Provide the (x, y) coordinate of the cell's center where the given text is located.  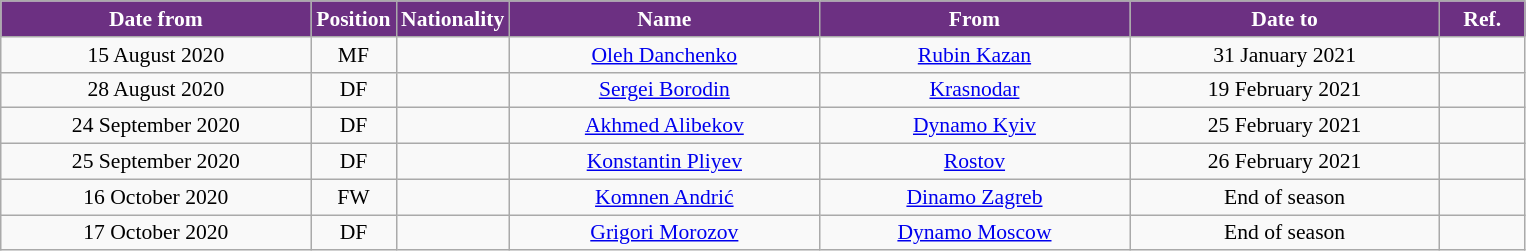
Nationality (452, 19)
31 January 2021 (1285, 55)
16 October 2020 (156, 197)
Komnen Andrić (664, 197)
Rubin Kazan (974, 55)
28 August 2020 (156, 90)
19 February 2021 (1285, 90)
Dynamo Kyiv (974, 126)
24 September 2020 (156, 126)
Grigori Morozov (664, 233)
Date from (156, 19)
25 February 2021 (1285, 126)
Dynamo Moscow (974, 233)
Oleh Danchenko (664, 55)
Rostov (974, 162)
Akhmed Alibekov (664, 126)
MF (354, 55)
From (974, 19)
26 February 2021 (1285, 162)
Date to (1285, 19)
Sergei Borodin (664, 90)
Krasnodar (974, 90)
Ref. (1482, 19)
17 October 2020 (156, 233)
25 September 2020 (156, 162)
15 August 2020 (156, 55)
Position (354, 19)
Dinamo Zagreb (974, 197)
Konstantin Pliyev (664, 162)
FW (354, 197)
Name (664, 19)
